Capture the cell that displays the provided text and extract its (x, y) central coordinate. 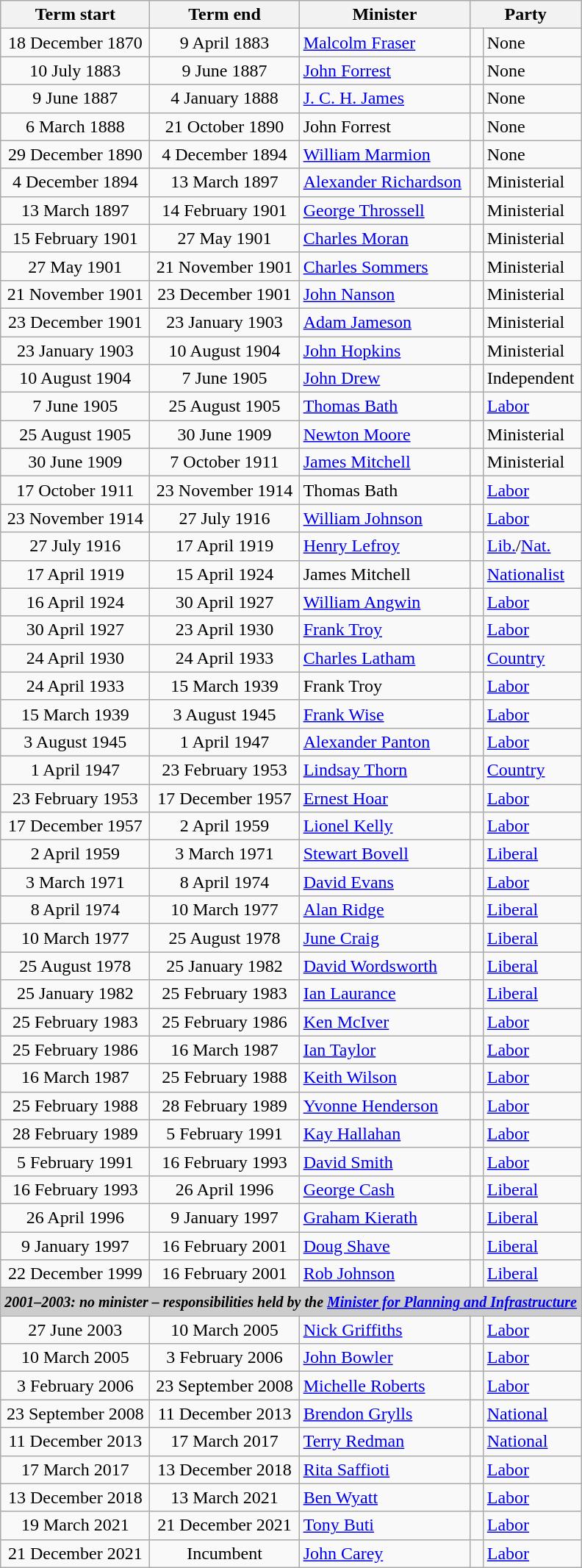
Doug Shave (385, 1246)
Rita Saffioti (385, 1469)
Tony Buti (385, 1525)
Charles Latham (385, 658)
John Nanson (385, 294)
7 October 1911 (225, 462)
Graham Kierath (385, 1217)
Malcolm Fraser (385, 43)
John Carey (385, 1553)
Minister (385, 15)
9 April 1883 (225, 43)
William Marmion (385, 154)
21 October 1890 (225, 126)
William Johnson (385, 518)
David Smith (385, 1161)
David Evans (385, 882)
16 April 1924 (75, 602)
Lib./Nat. (532, 546)
6 March 1888 (75, 126)
Ken McIver (385, 1022)
Nationalist (532, 574)
George Throssell (385, 210)
Independent (532, 379)
John Drew (385, 379)
William Angwin (385, 602)
John Hopkins (385, 351)
Michelle Roberts (385, 1386)
Keith Wilson (385, 1078)
23 April 1930 (225, 630)
Ben Wyatt (385, 1497)
Lindsay Thorn (385, 770)
Charles Sommers (385, 266)
22 December 1999 (75, 1274)
10 July 1883 (75, 71)
Alexander Panton (385, 742)
Frank Wise (385, 714)
Ernest Hoar (385, 798)
Ian Laurance (385, 994)
Party (526, 15)
Kay Hallahan (385, 1134)
Term end (225, 15)
13 March 2021 (225, 1497)
Incumbent (225, 1553)
Charles Moran (385, 238)
4 January 1888 (225, 99)
Rob Johnson (385, 1274)
J. C. H. James (385, 99)
Alexander Richardson (385, 182)
Brendon Grylls (385, 1414)
24 April 1930 (75, 658)
29 December 1890 (75, 154)
17 October 1911 (75, 490)
Term start (75, 15)
27 June 2003 (75, 1330)
Ian Taylor (385, 1050)
18 December 1870 (75, 43)
Henry Lefroy (385, 546)
Adam Jameson (385, 322)
Newton Moore (385, 434)
June Craig (385, 938)
David Wordsworth (385, 966)
2001–2003: no minister – responsibilities held by the Minister for Planning and Infrastructure (291, 1302)
John Bowler (385, 1358)
George Cash (385, 1189)
Lionel Kelly (385, 826)
15 February 1901 (75, 238)
Terry Redman (385, 1442)
Nick Griffiths (385, 1330)
14 February 1901 (225, 210)
Stewart Bovell (385, 854)
15 April 1924 (225, 574)
Yvonne Henderson (385, 1106)
Alan Ridge (385, 910)
19 March 2021 (75, 1525)
